Provide the [x, y] coordinate of the cell's center where the given text is located.  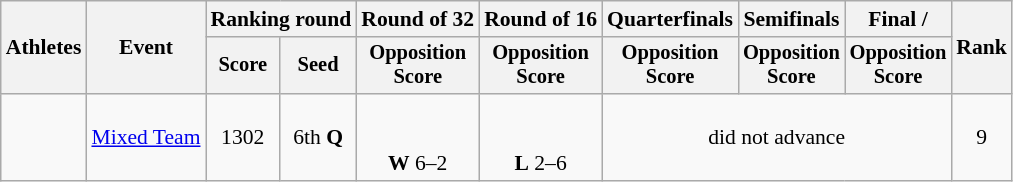
L 2–6 [540, 138]
Mixed Team [146, 138]
Round of 32 [418, 19]
Round of 16 [540, 19]
Ranking round [282, 19]
Event [146, 48]
Score [243, 66]
Seed [318, 66]
Quarterfinals [670, 19]
Rank [982, 48]
1302 [243, 138]
W 6–2 [418, 138]
6th Q [318, 138]
Athletes [44, 48]
9 [982, 138]
Final / [898, 19]
did not advance [776, 138]
Semifinals [792, 19]
